Find where the given text appears and provide that cell's center as (x, y) coordinate. 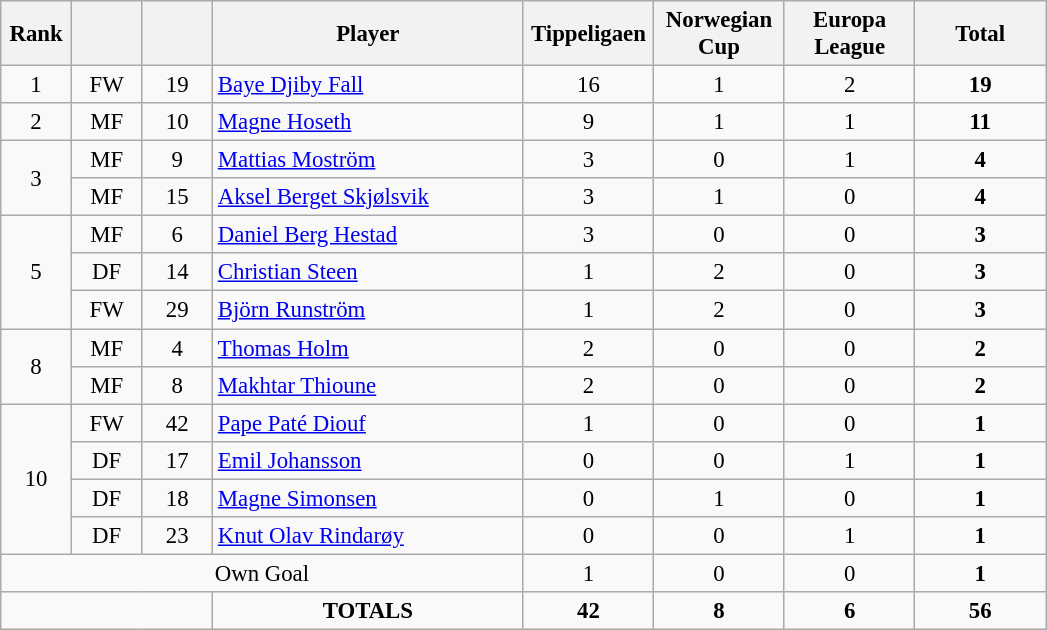
Knut Olav Rindarøy (368, 536)
Aksel Berget Skjølsvik (368, 197)
56 (980, 611)
Björn Runström (368, 310)
Emil Johansson (368, 460)
29 (178, 310)
18 (178, 498)
Total (980, 34)
Norwegian Cup (720, 34)
Rank (36, 34)
Tippeligaen (588, 34)
TOTALS (368, 611)
Daniel Berg Hestad (368, 235)
23 (178, 536)
Magne Hoseth (368, 122)
14 (178, 273)
Baye Djiby Fall (368, 85)
Pape Paté Diouf (368, 423)
Player (368, 34)
Christian Steen (368, 273)
Mattias Moström (368, 160)
Own Goal (262, 573)
11 (980, 122)
16 (588, 85)
Makhtar Thioune (368, 385)
17 (178, 460)
Europa League (850, 34)
5 (36, 272)
Thomas Holm (368, 348)
15 (178, 197)
Magne Simonsen (368, 498)
